Capture the cell that displays the provided text and extract its [x, y] central coordinate. 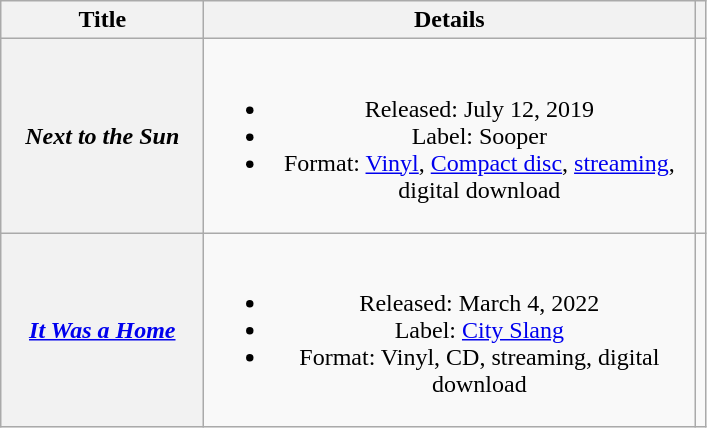
Title [102, 20]
Released: July 12, 2019Label: SooperFormat: Vinyl, Compact disc, streaming, digital download [450, 136]
Next to the Sun [102, 136]
Details [450, 20]
It Was a Home [102, 330]
Released: March 4, 2022Label: City SlangFormat: Vinyl, CD, streaming, digital download [450, 330]
